Extract the (x, y) coordinate from the center of the cell holding the provided text.  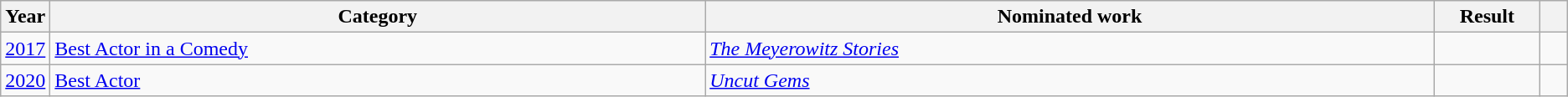
2017 (25, 48)
The Meyerowitz Stories (1070, 48)
Best Actor in a Comedy (378, 48)
Year (25, 17)
Uncut Gems (1070, 80)
Category (378, 17)
2020 (25, 80)
Nominated work (1070, 17)
Result (1487, 17)
Best Actor (378, 80)
